Scan for the cell matching the given text and deliver its (X, Y) coordinate at center. 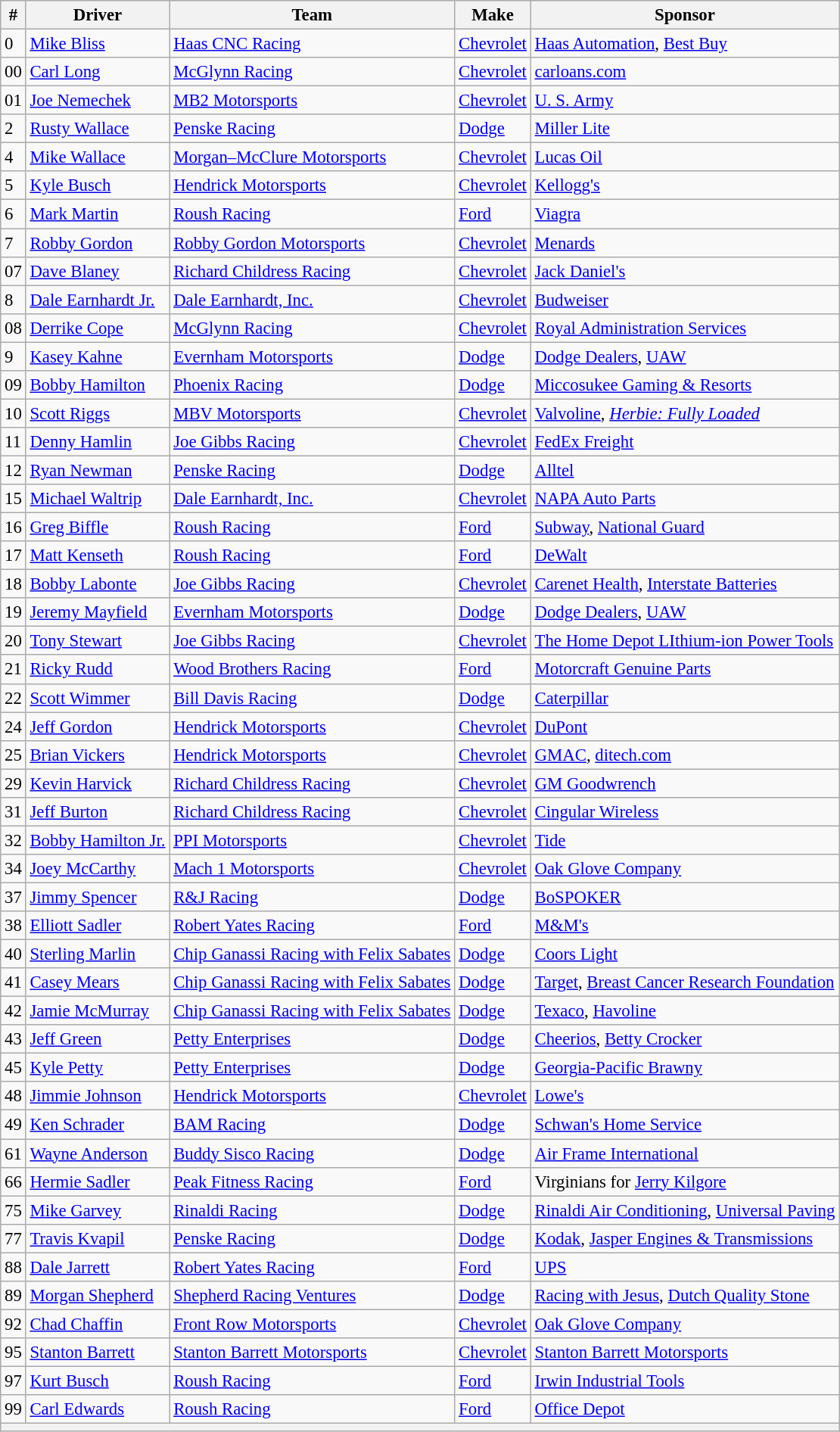
UPS (684, 1267)
Dale Earnhardt Jr. (98, 300)
Irwin Industrial Tools (684, 1381)
DeWalt (684, 556)
Rinaldi Racing (312, 1210)
Virginians for Jerry Kilgore (684, 1181)
40 (14, 954)
Miller Lite (684, 129)
BoSPOKER (684, 897)
Budweiser (684, 300)
Lowe's (684, 1097)
Sponsor (684, 15)
24 (14, 727)
Driver (98, 15)
PPI Motorsports (312, 840)
NAPA Auto Parts (684, 499)
Viagra (684, 214)
18 (14, 584)
M&M's (684, 926)
Mike Bliss (98, 44)
Wood Brothers Racing (312, 670)
Rinaldi Air Conditioning, Universal Paving (684, 1210)
4 (14, 157)
Elliott Sadler (98, 926)
Travis Kvapil (98, 1238)
Bill Davis Racing (312, 698)
Haas CNC Racing (312, 44)
Valvoline, Herbie: Fully Loaded (684, 413)
Hermie Sadler (98, 1181)
Buddy Sisco Racing (312, 1153)
49 (14, 1125)
Brian Vickers (98, 755)
Sterling Marlin (98, 954)
20 (14, 641)
Carl Edwards (98, 1409)
MB2 Motorsports (312, 101)
Alltel (684, 470)
Kurt Busch (98, 1381)
75 (14, 1210)
Target, Breast Cancer Research Foundation (684, 982)
92 (14, 1324)
Mark Martin (98, 214)
Michael Waltrip (98, 499)
42 (14, 1011)
Cingular Wireless (684, 812)
Joey McCarthy (98, 869)
Kodak, Jasper Engines & Transmissions (684, 1238)
MBV Motorsports (312, 413)
Jeremy Mayfield (98, 612)
Morgan Shepherd (98, 1296)
Schwan's Home Service (684, 1125)
Bobby Labonte (98, 584)
25 (14, 755)
Kevin Harvick (98, 783)
48 (14, 1097)
22 (14, 698)
carloans.com (684, 72)
BAM Racing (312, 1125)
Georgia-Pacific Brawny (684, 1068)
0 (14, 44)
Mike Garvey (98, 1210)
89 (14, 1296)
Greg Biffle (98, 528)
Robby Gordon Motorsports (312, 243)
31 (14, 812)
Bobby Hamilton Jr. (98, 840)
00 (14, 72)
# (14, 15)
Matt Kenseth (98, 556)
Derrike Cope (98, 328)
11 (14, 442)
Ken Schrader (98, 1125)
66 (14, 1181)
41 (14, 982)
01 (14, 101)
Dale Jarrett (98, 1267)
88 (14, 1267)
29 (14, 783)
6 (14, 214)
GMAC, ditech.com (684, 755)
Kasey Kahne (98, 356)
07 (14, 271)
Racing with Jesus, Dutch Quality Stone (684, 1296)
32 (14, 840)
Rusty Wallace (98, 129)
Subway, National Guard (684, 528)
Menards (684, 243)
Jack Daniel's (684, 271)
34 (14, 869)
Dave Blaney (98, 271)
Joe Nemechek (98, 101)
Jimmy Spencer (98, 897)
Scott Riggs (98, 413)
Lucas Oil (684, 157)
08 (14, 328)
38 (14, 926)
99 (14, 1409)
Kellogg's (684, 185)
Carenet Health, Interstate Batteries (684, 584)
Make (493, 15)
Peak Fitness Racing (312, 1181)
43 (14, 1039)
Ryan Newman (98, 470)
Miccosukee Gaming & Resorts (684, 385)
Phoenix Racing (312, 385)
8 (14, 300)
61 (14, 1153)
Front Row Motorsports (312, 1324)
FedEx Freight (684, 442)
Caterpillar (684, 698)
Tony Stewart (98, 641)
Mike Wallace (98, 157)
16 (14, 528)
Motorcraft Genuine Parts (684, 670)
9 (14, 356)
12 (14, 470)
Shepherd Racing Ventures (312, 1296)
Jeff Burton (98, 812)
Tide (684, 840)
Casey Mears (98, 982)
Stanton Barrett (98, 1353)
DuPont (684, 727)
10 (14, 413)
7 (14, 243)
Scott Wimmer (98, 698)
Bobby Hamilton (98, 385)
Denny Hamlin (98, 442)
Chad Chaffin (98, 1324)
GM Goodwrench (684, 783)
Texaco, Havoline (684, 1011)
2 (14, 129)
Ricky Rudd (98, 670)
U. S. Army (684, 101)
Royal Administration Services (684, 328)
Mach 1 Motorsports (312, 869)
Air Frame International (684, 1153)
The Home Depot LIthium-ion Power Tools (684, 641)
97 (14, 1381)
Team (312, 15)
Jeff Gordon (98, 727)
09 (14, 385)
Cheerios, Betty Crocker (684, 1039)
Wayne Anderson (98, 1153)
Jeff Green (98, 1039)
95 (14, 1353)
Carl Long (98, 72)
R&J Racing (312, 897)
Robby Gordon (98, 243)
77 (14, 1238)
5 (14, 185)
Kyle Petty (98, 1068)
19 (14, 612)
21 (14, 670)
Coors Light (684, 954)
17 (14, 556)
Haas Automation, Best Buy (684, 44)
37 (14, 897)
Morgan–McClure Motorsports (312, 157)
Jimmie Johnson (98, 1097)
45 (14, 1068)
15 (14, 499)
Kyle Busch (98, 185)
Office Depot (684, 1409)
Jamie McMurray (98, 1011)
